Identify which cell holds the provided text, then report its [X, Y] central coordinate. 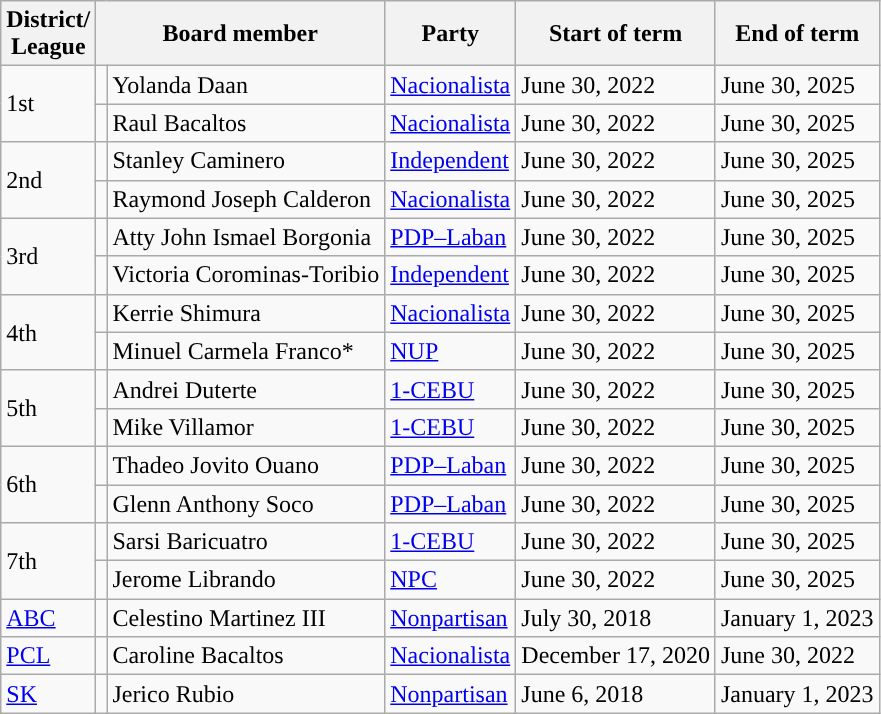
End of term [797, 34]
5th [48, 408]
Atty John Ismael Borgonia [246, 237]
3rd [48, 256]
Raul Bacaltos [246, 123]
Jerome Librando [246, 580]
1st [48, 104]
Caroline Bacaltos [246, 656]
Stanley Caminero [246, 161]
2nd [48, 180]
Jerico Rubio [246, 694]
District/League [48, 34]
July 30, 2018 [616, 618]
NPC [450, 580]
Board member [240, 34]
Yolanda Daan [246, 85]
NUP [450, 351]
Kerrie Shimura [246, 313]
4th [48, 332]
Sarsi Baricuatro [246, 542]
Glenn Anthony Soco [246, 503]
December 17, 2020 [616, 656]
Start of term [616, 34]
June 6, 2018 [616, 694]
Mike Villamor [246, 427]
Party [450, 34]
Minuel Carmela Franco* [246, 351]
7th [48, 561]
6th [48, 484]
Thadeo Jovito Ouano [246, 465]
SK [48, 694]
PCL [48, 656]
Raymond Joseph Calderon [246, 199]
Andrei Duterte [246, 389]
ABC [48, 618]
Victoria Corominas-Toribio [246, 275]
Celestino Martinez III [246, 618]
